Find where the given text appears and provide that cell's center as (x, y) coordinate. 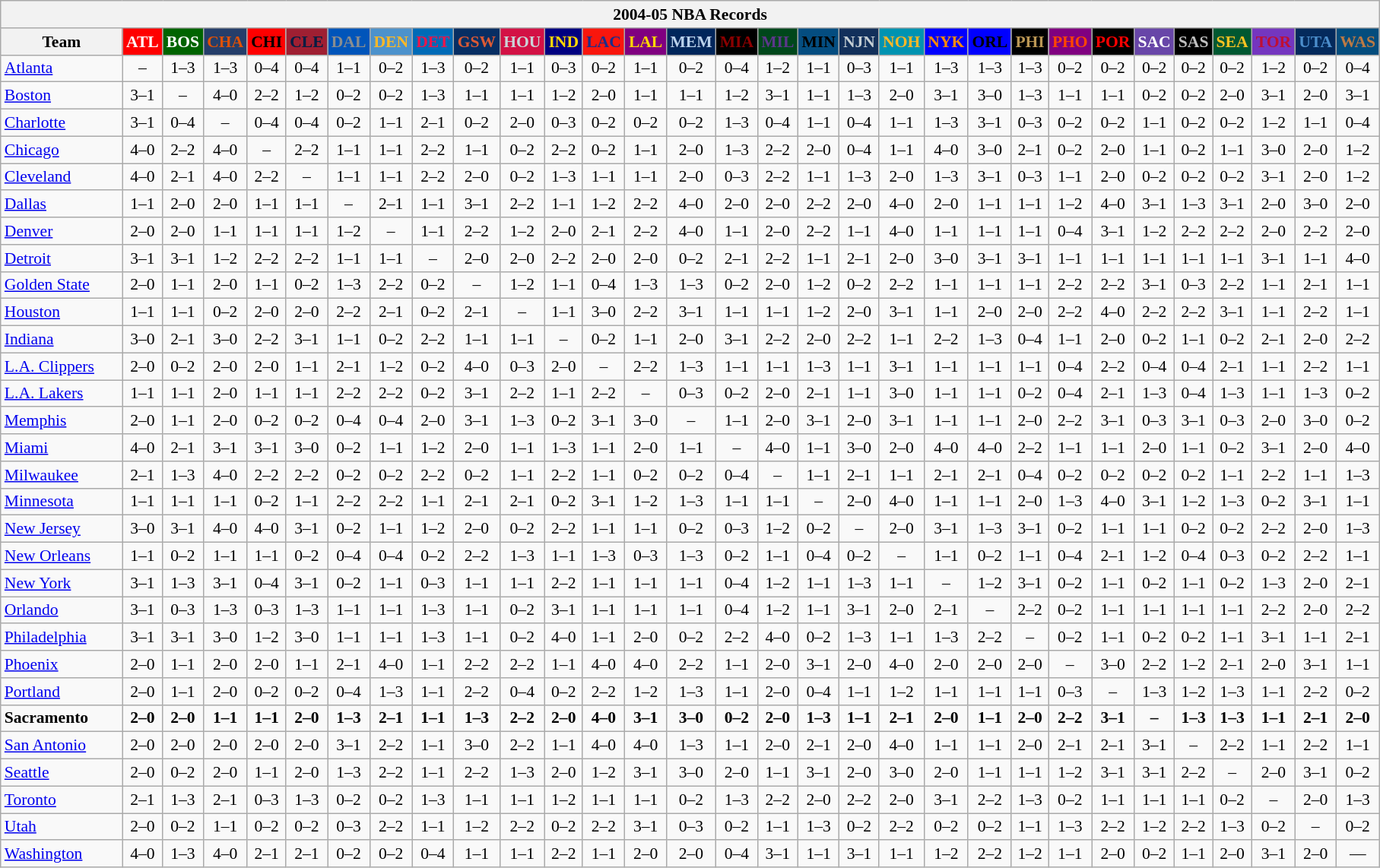
Seattle (62, 773)
PHI (1029, 42)
POR (1113, 42)
WAS (1358, 42)
SAC (1154, 42)
Boston (62, 96)
NYK (946, 42)
San Antonio (62, 746)
TOR (1274, 42)
Golden State (62, 285)
NOH (902, 42)
Minnesota (62, 502)
Orlando (62, 610)
— (1358, 854)
Atlanta (62, 68)
CLE (307, 42)
Houston (62, 312)
MEM (690, 42)
Utah (62, 827)
HOU (522, 42)
Miami (62, 448)
Memphis (62, 421)
PHO (1071, 42)
Toronto (62, 800)
New Orleans (62, 556)
Chicago (62, 150)
L.A. Clippers (62, 366)
CHA (225, 42)
MIL (777, 42)
ATL (143, 42)
LAL (646, 42)
Sacramento (62, 718)
MIA (737, 42)
2004-05 NBA Records (690, 14)
LAC (604, 42)
Indiana (62, 340)
L.A. Lakers (62, 394)
ORL (990, 42)
BOS (182, 42)
Washington (62, 854)
DAL (349, 42)
Denver (62, 231)
Charlotte (62, 123)
UTA (1315, 42)
DEN (391, 42)
MIN (818, 42)
DET (433, 42)
Philadelphia (62, 638)
GSW (477, 42)
SAS (1194, 42)
Team (62, 42)
New Jersey (62, 529)
Milwaukee (62, 475)
Portland (62, 692)
CHI (266, 42)
Detroit (62, 258)
IND (563, 42)
NJN (859, 42)
Phoenix (62, 664)
Cleveland (62, 177)
Dallas (62, 204)
New York (62, 583)
SEA (1232, 42)
